Pinpoint the cell where the given text exists, returning its (X, Y) midpoint coordinate. 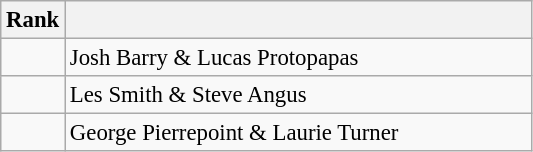
Rank (33, 20)
Les Smith & Steve Angus (298, 95)
George Pierrepoint & Laurie Turner (298, 133)
Josh Barry & Lucas Protopapas (298, 58)
